Detect which cell encompasses the target text, then output its (x, y) center coordinate. 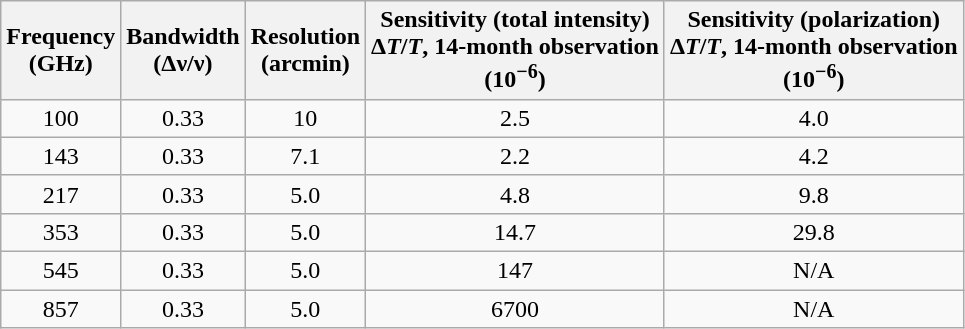
Bandwidth(Δν/ν) (183, 50)
2.2 (516, 156)
100 (61, 118)
353 (61, 232)
10 (305, 118)
4.0 (814, 118)
143 (61, 156)
6700 (516, 309)
4.8 (516, 194)
857 (61, 309)
9.8 (814, 194)
Resolution(arcmin) (305, 50)
29.8 (814, 232)
Sensitivity (polarization)ΔT/T, 14-month observation(10−6) (814, 50)
545 (61, 271)
Sensitivity (total intensity)ΔT/T, 14-month observation(10−6) (516, 50)
2.5 (516, 118)
4.2 (814, 156)
147 (516, 271)
14.7 (516, 232)
217 (61, 194)
Frequency(GHz) (61, 50)
7.1 (305, 156)
